Provide the (X, Y) coordinate of the cell's center where the given text is located.  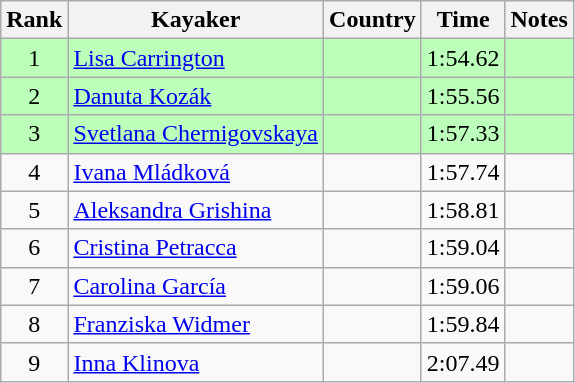
1:54.62 (463, 58)
1:55.56 (463, 96)
Rank (34, 20)
Ivana Mládková (196, 172)
Svetlana Chernigovskaya (196, 134)
1:57.33 (463, 134)
9 (34, 362)
8 (34, 324)
Inna Klinova (196, 362)
Carolina García (196, 286)
1:59.04 (463, 248)
2:07.49 (463, 362)
Lisa Carrington (196, 58)
6 (34, 248)
4 (34, 172)
7 (34, 286)
1 (34, 58)
Kayaker (196, 20)
5 (34, 210)
1:57.74 (463, 172)
2 (34, 96)
Time (463, 20)
Country (373, 20)
1:58.81 (463, 210)
3 (34, 134)
Franziska Widmer (196, 324)
Notes (539, 20)
Danuta Kozák (196, 96)
1:59.06 (463, 286)
Aleksandra Grishina (196, 210)
Cristina Petracca (196, 248)
1:59.84 (463, 324)
